Detect which cell encompasses the target text, then output its [x, y] center coordinate. 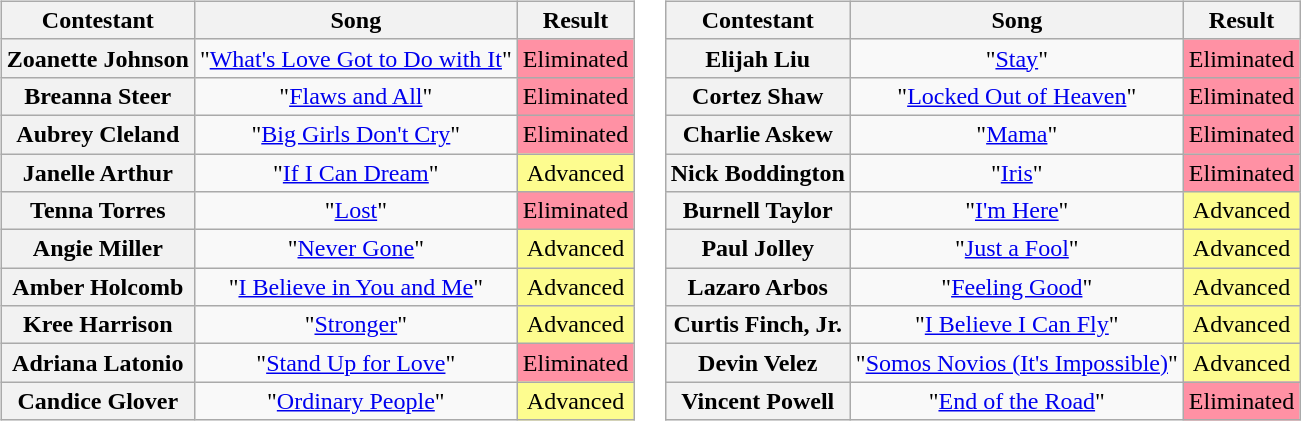
Lazaro Arbos [758, 287]
Candice Glover [98, 401]
"Just a Fool" [1016, 249]
Cortez Shaw [758, 96]
Vincent Powell [758, 401]
Adriana Latonio [98, 363]
"Iris" [1016, 173]
"I'm Here" [1016, 211]
"Flaws and All" [356, 96]
"End of the Road" [1016, 401]
"I Believe in You and Me" [356, 287]
Breanna Steer [98, 96]
Tenna Torres [98, 211]
Aubrey Cleland [98, 134]
"Lost" [356, 211]
Devin Velez [758, 363]
Amber Holcomb [98, 287]
"Locked Out of Heaven" [1016, 96]
"If I Can Dream" [356, 173]
Curtis Finch, Jr. [758, 325]
"Somos Novios (It's Impossible)" [1016, 363]
"Stand Up for Love" [356, 363]
Paul Jolley [758, 249]
"I Believe I Can Fly" [1016, 325]
"Big Girls Don't Cry" [356, 134]
Janelle Arthur [98, 173]
Angie Miller [98, 249]
Elijah Liu [758, 58]
"What's Love Got to Do with It" [356, 58]
"Stay" [1016, 58]
Charlie Askew [758, 134]
"Stronger" [356, 325]
"Mama" [1016, 134]
"Feeling Good" [1016, 287]
Kree Harrison [98, 325]
"Ordinary People" [356, 401]
Burnell Taylor [758, 211]
Nick Boddington [758, 173]
"Never Gone" [356, 249]
Zoanette Johnson [98, 58]
